Provide the [X, Y] coordinate of the cell's center where the given text is located.  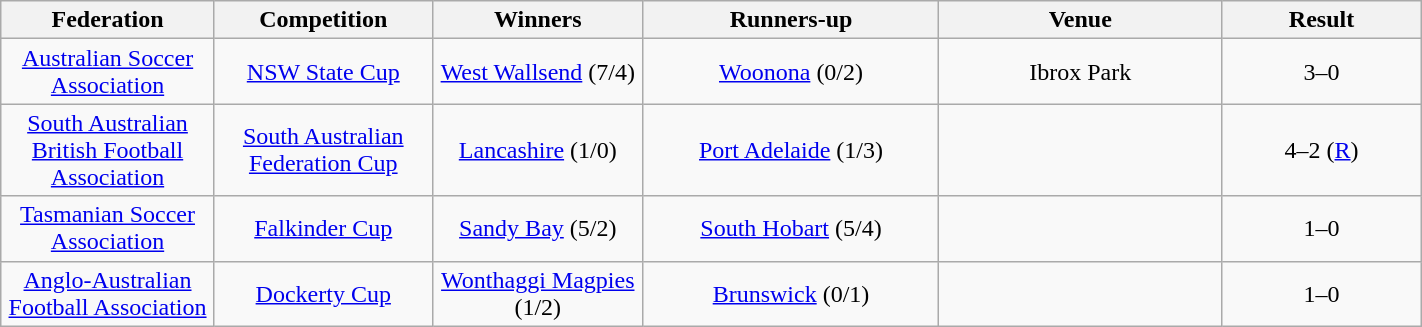
4–2 (R) [1322, 150]
Runners-up [790, 20]
Australian Soccer Association [108, 72]
NSW State Cup [323, 72]
Wonthaggi Magpies (1/2) [538, 294]
West Wallsend (7/4) [538, 72]
Winners [538, 20]
Port Adelaide (1/3) [790, 150]
Dockerty Cup [323, 294]
Federation [108, 20]
3–0 [1322, 72]
South Australian British Football Association [108, 150]
Competition [323, 20]
South Australian Federation Cup [323, 150]
Woonona (0/2) [790, 72]
South Hobart (5/4) [790, 228]
Ibrox Park [1080, 72]
Lancashire (1/0) [538, 150]
Falkinder Cup [323, 228]
Tasmanian Soccer Association [108, 228]
Venue [1080, 20]
Result [1322, 20]
Anglo-Australian Football Association [108, 294]
Brunswick (0/1) [790, 294]
Sandy Bay (5/2) [538, 228]
